Output the (X, Y) coordinate of the center of the cell containing the given text.  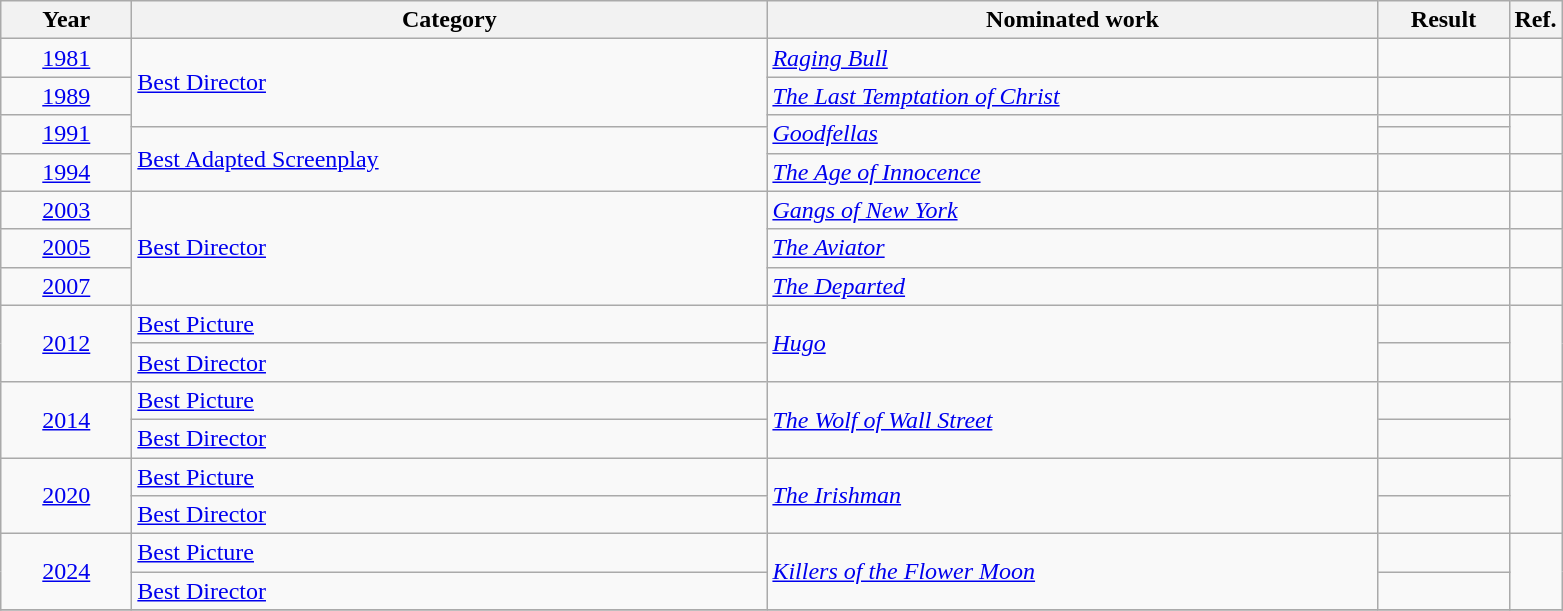
Year (66, 20)
Gangs of New York (1072, 210)
Goodfellas (1072, 134)
Best Adapted Screenplay (450, 158)
2024 (66, 572)
The Age of Innocence (1072, 172)
2020 (66, 496)
1981 (66, 58)
The Departed (1072, 286)
The Aviator (1072, 248)
Hugo (1072, 343)
The Wolf of Wall Street (1072, 419)
Category (450, 20)
The Last Temptation of Christ (1072, 96)
2007 (66, 286)
Result (1444, 20)
The Irishman (1072, 496)
Killers of the Flower Moon (1072, 572)
1991 (66, 134)
2005 (66, 248)
2003 (66, 210)
2012 (66, 343)
1989 (66, 96)
1994 (66, 172)
Raging Bull (1072, 58)
Ref. (1536, 20)
Nominated work (1072, 20)
2014 (66, 419)
